Detect which cell encompasses the target text, then output its (X, Y) center coordinate. 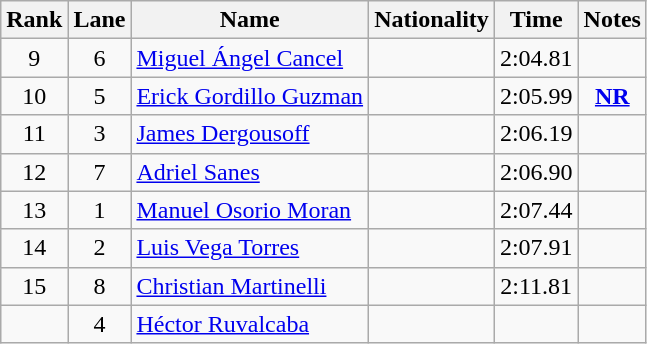
7 (100, 172)
9 (34, 58)
2:07.91 (536, 248)
15 (34, 286)
4 (100, 324)
Miguel Ángel Cancel (250, 58)
James Dergousoff (250, 134)
Name (250, 20)
11 (34, 134)
2:06.19 (536, 134)
Nationality (432, 20)
Lane (100, 20)
Notes (612, 20)
6 (100, 58)
2:05.99 (536, 96)
Héctor Ruvalcaba (250, 324)
2:07.44 (536, 210)
3 (100, 134)
Rank (34, 20)
Erick Gordillo Guzman (250, 96)
2:06.90 (536, 172)
12 (34, 172)
14 (34, 248)
13 (34, 210)
NR (612, 96)
Manuel Osorio Moran (250, 210)
Christian Martinelli (250, 286)
5 (100, 96)
Luis Vega Torres (250, 248)
2:04.81 (536, 58)
10 (34, 96)
2:11.81 (536, 286)
Adriel Sanes (250, 172)
1 (100, 210)
2 (100, 248)
Time (536, 20)
8 (100, 286)
